Pinpoint the cell where the given text exists, returning its (X, Y) midpoint coordinate. 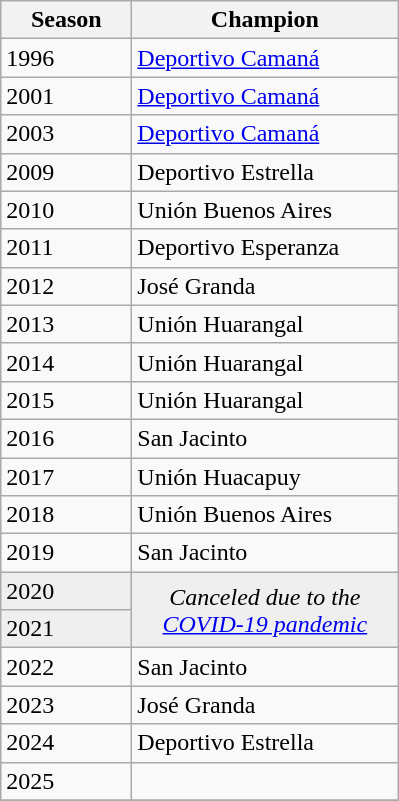
2011 (66, 248)
2021 (66, 629)
Deportivo Esperanza (265, 248)
Season (66, 20)
2020 (66, 591)
2025 (66, 781)
2013 (66, 324)
1996 (66, 58)
2009 (66, 172)
2017 (66, 477)
Unión Huacapuy (265, 477)
2015 (66, 400)
2012 (66, 286)
2019 (66, 553)
2018 (66, 515)
2024 (66, 743)
2022 (66, 667)
2016 (66, 438)
2014 (66, 362)
2010 (66, 210)
2023 (66, 705)
Champion (265, 20)
2001 (66, 96)
2003 (66, 134)
Canceled due to the COVID-19 pandemic (265, 610)
